Locate the cell with the specified text and output its [x, y] center coordinate. 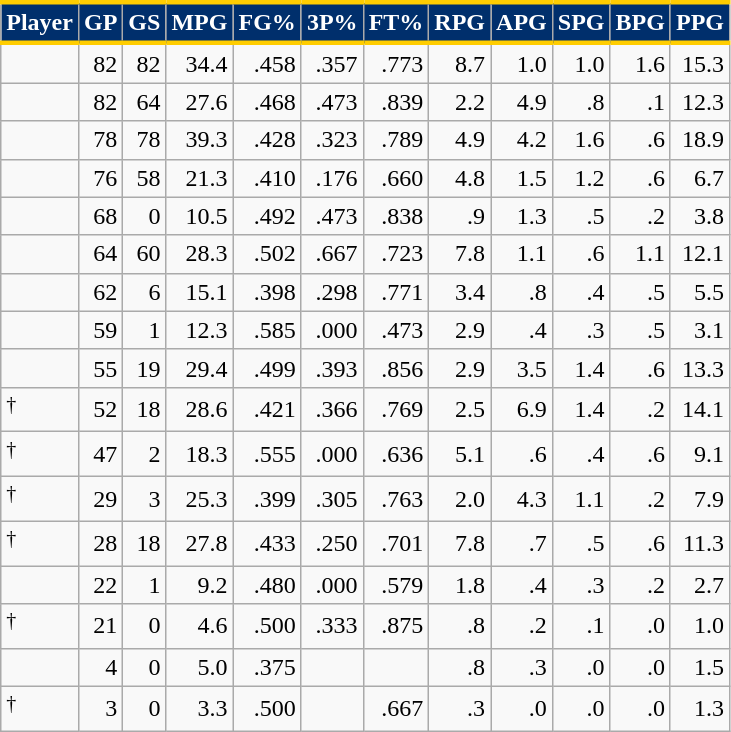
3.4 [460, 292]
14.1 [700, 410]
47 [100, 454]
1.2 [581, 178]
.428 [267, 140]
.468 [267, 102]
.333 [332, 626]
.458 [267, 63]
5.1 [460, 454]
.7 [522, 544]
.769 [396, 410]
6.7 [700, 178]
3.8 [700, 216]
3.1 [700, 330]
.398 [267, 292]
2.2 [460, 102]
.499 [267, 368]
13.3 [700, 368]
PPG [700, 22]
22 [100, 585]
.763 [396, 498]
4.8 [460, 178]
FT% [396, 22]
.856 [396, 368]
28 [100, 544]
76 [100, 178]
.771 [396, 292]
.701 [396, 544]
2 [144, 454]
60 [144, 254]
3.5 [522, 368]
.555 [267, 454]
1.8 [460, 585]
3P% [332, 22]
.410 [267, 178]
.250 [332, 544]
.357 [332, 63]
FG% [267, 22]
.839 [396, 102]
27.8 [200, 544]
52 [100, 410]
28.6 [200, 410]
.480 [267, 585]
.660 [396, 178]
58 [144, 178]
55 [100, 368]
GP [100, 22]
RPG [460, 22]
.399 [267, 498]
.723 [396, 254]
GS [144, 22]
.298 [332, 292]
29 [100, 498]
.433 [267, 544]
10.5 [200, 216]
15.3 [700, 63]
.421 [267, 410]
4.2 [522, 140]
19 [144, 368]
15.1 [200, 292]
.636 [396, 454]
68 [100, 216]
.502 [267, 254]
.773 [396, 63]
Player [40, 22]
.375 [267, 667]
.875 [396, 626]
9.2 [200, 585]
BPG [640, 22]
2.0 [460, 498]
4.3 [522, 498]
4.6 [200, 626]
27.6 [200, 102]
6 [144, 292]
.9 [460, 216]
62 [100, 292]
4 [100, 667]
.579 [396, 585]
9.1 [700, 454]
8.7 [460, 63]
3.3 [200, 708]
2.7 [700, 585]
39.3 [200, 140]
18.3 [200, 454]
59 [100, 330]
.366 [332, 410]
34.4 [200, 63]
6.9 [522, 410]
.492 [267, 216]
.393 [332, 368]
.789 [396, 140]
25.3 [200, 498]
29.4 [200, 368]
.305 [332, 498]
SPG [581, 22]
18.9 [700, 140]
21 [100, 626]
5.0 [200, 667]
APG [522, 22]
12.1 [700, 254]
.585 [267, 330]
.838 [396, 216]
21.3 [200, 178]
7.9 [700, 498]
28.3 [200, 254]
MPG [200, 22]
.176 [332, 178]
11.3 [700, 544]
5.5 [700, 292]
2.5 [460, 410]
.323 [332, 140]
